For the text-containing cell, return its midpoint in [x, y] coordinate format. 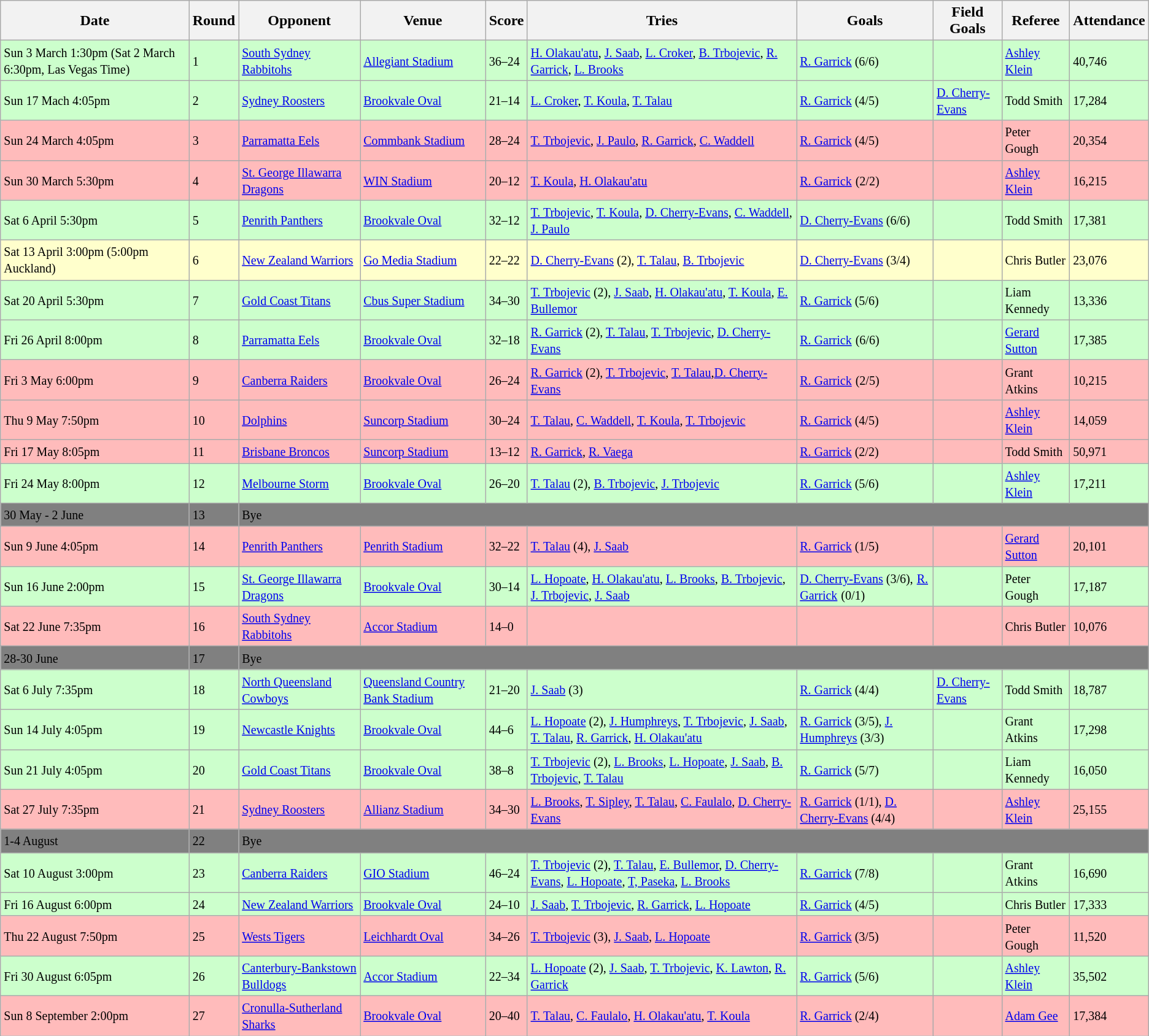
Thu 22 August 7:50pm [95, 935]
22–22 [506, 260]
Sat 27 July 7:35pm [95, 809]
J. Saab (3) [662, 690]
Leichhardt Oval [423, 935]
L. Hopoate (2), J. Humphreys, T. Trbojevic, J. Saab, T. Talau, R. Garrick, H. Olakau'atu [662, 729]
T. Talau, C. Waddell, T. Koula, T. Trbojevic [662, 420]
North Queensland Cowboys [300, 690]
10,076 [1109, 626]
Fri 24 May 8:00pm [95, 482]
18 [214, 690]
R. Garrick (3/5) [865, 935]
Referee [1036, 21]
T. Trbojevic (2), T. Talau, E. Bullemor, D. Cherry-Evans, L. Hopoate, T, Paseka, L. Brooks [662, 873]
R. Garrick (2/5) [865, 379]
Thu 9 May 7:50pm [95, 420]
Cronulla-Sutherland Sharks [300, 1015]
10 [214, 420]
25,155 [1109, 809]
Go Media Stadium [423, 260]
26–24 [506, 379]
3 [214, 140]
T. Talau, C. Faulalo, H. Olakau'atu, T. Koula [662, 1015]
D. Cherry-Evans (6/6) [865, 220]
R. Garrick (7/8) [865, 873]
T. Talau (4), J. Saab [662, 546]
8 [214, 340]
27 [214, 1015]
L. Hopoate (2), J. Saab, T. Trbojevic, K. Lawton, R. Garrick [662, 976]
Sun 17 Mach 4:05pm [95, 101]
Field Goals [967, 21]
28–24 [506, 140]
13 [214, 515]
Sun 9 June 4:05pm [95, 546]
2 [214, 101]
21–14 [506, 101]
20,101 [1109, 546]
38–8 [506, 770]
Commbank Stadium [423, 140]
7 [214, 300]
T. Trbojevic, J. Paulo, R. Garrick, C. Waddell [662, 140]
30 May - 2 June [95, 515]
Fri 3 May 6:00pm [95, 379]
32–22 [506, 546]
20 [214, 770]
Sun 16 June 2:00pm [95, 587]
21 [214, 809]
Fri 30 August 6:05pm [95, 976]
30–24 [506, 420]
14–0 [506, 626]
16,690 [1109, 873]
D. Cherry-Evans (3/4) [865, 260]
GIO Stadium [423, 873]
Sat 22 June 7:35pm [95, 626]
20–40 [506, 1015]
35,502 [1109, 976]
Sun 21 July 4:05pm [95, 770]
Melbourne Storm [300, 482]
Sun 30 March 5:30pm [95, 180]
17,298 [1109, 729]
18,787 [1109, 690]
26 [214, 976]
R. Garrick (5/7) [865, 770]
17 [214, 658]
17,381 [1109, 220]
Penrith Stadium [423, 546]
28-30 June [95, 658]
13,336 [1109, 300]
32–12 [506, 220]
Goals [865, 21]
Score [506, 21]
Sat 20 April 5:30pm [95, 300]
16,215 [1109, 180]
Fri 16 August 6:00pm [95, 904]
R. Garrick, R. Vaega [662, 451]
Tries [662, 21]
Attendance [1109, 21]
11,520 [1109, 935]
Cbus Super Stadium [423, 300]
50,971 [1109, 451]
40,746 [1109, 60]
D. Cherry-Evans (2), T. Talau, B. Trbojevic [662, 260]
16 [214, 626]
Sun 3 March 1:30pm (Sat 2 March 6:30pm, Las Vegas Time) [95, 60]
Sat 6 July 7:35pm [95, 690]
4 [214, 180]
13–12 [506, 451]
17,284 [1109, 101]
9 [214, 379]
30–14 [506, 587]
1-4 August [95, 841]
19 [214, 729]
Sat 10 August 3:00pm [95, 873]
36–24 [506, 60]
11 [214, 451]
16,050 [1109, 770]
17,187 [1109, 587]
22–34 [506, 976]
22 [214, 841]
44–6 [506, 729]
Sun 24 March 4:05pm [95, 140]
17,211 [1109, 482]
Sun 14 July 4:05pm [95, 729]
26–20 [506, 482]
Fri 17 May 8:05pm [95, 451]
Wests Tigers [300, 935]
14,059 [1109, 420]
T. Talau (2), B. Trbojevic, J. Trbojevic [662, 482]
Sat 6 April 5:30pm [95, 220]
20,354 [1109, 140]
R. Garrick (1/5) [865, 546]
Canterbury-Bankstown Bulldogs [300, 976]
WIN Stadium [423, 180]
Fri 26 April 8:00pm [95, 340]
Opponent [300, 21]
L. Croker, T. Koula, T. Talau [662, 101]
T. Trbojevic (3), J. Saab, L. Hopoate [662, 935]
T. Trbojevic, T. Koula, D. Cherry-Evans, C. Waddell, J. Paulo [662, 220]
Venue [423, 21]
25 [214, 935]
32–18 [506, 340]
23,076 [1109, 260]
R. Garrick (1/1), D. Cherry-Evans (4/4) [865, 809]
17,333 [1109, 904]
R. Garrick (2), T. Talau, T. Trbojevic, D. Cherry-Evans [662, 340]
10,215 [1109, 379]
24 [214, 904]
Newcastle Knights [300, 729]
R. Garrick (4/4) [865, 690]
L. Brooks, T. Sipley, T. Talau, C. Faulalo, D. Cherry-Evans [662, 809]
Brisbane Broncos [300, 451]
Round [214, 21]
L. Hopoate, H. Olakau'atu, L. Brooks, B. Trbojevic, J. Trbojevic, J. Saab [662, 587]
T. Koula, H. Olakau'atu [662, 180]
T. Trbojevic (2), L. Brooks, L. Hopoate, J. Saab, B. Trbojevic, T. Talau [662, 770]
23 [214, 873]
24–10 [506, 904]
20–12 [506, 180]
14 [214, 546]
12 [214, 482]
1 [214, 60]
6 [214, 260]
Allegiant Stadium [423, 60]
Sat 13 April 3:00pm (5:00pm Auckland) [95, 260]
34–26 [506, 935]
J. Saab, T. Trbojevic, R. Garrick, L. Hopoate [662, 904]
17,385 [1109, 340]
Sun 8 September 2:00pm [95, 1015]
17,384 [1109, 1015]
Queensland Country Bank Stadium [423, 690]
R. Garrick (2), T. Trbojevic, T. Talau,D. Cherry-Evans [662, 379]
Dolphins [300, 420]
T. Trbojevic (2), J. Saab, H. Olakau'atu, T. Koula, E. Bullemor [662, 300]
R. Garrick (3/5), J. Humphreys (3/3) [865, 729]
Allianz Stadium [423, 809]
5 [214, 220]
15 [214, 587]
H. Olakau'atu, J. Saab, L. Croker, B. Trbojevic, R. Garrick, L. Brooks [662, 60]
D. Cherry-Evans (3/6), R. Garrick (0/1) [865, 587]
R. Garrick (2/4) [865, 1015]
Adam Gee [1036, 1015]
21–20 [506, 690]
46–24 [506, 873]
Date [95, 21]
